Identify which cell holds the provided text, then report its (x, y) central coordinate. 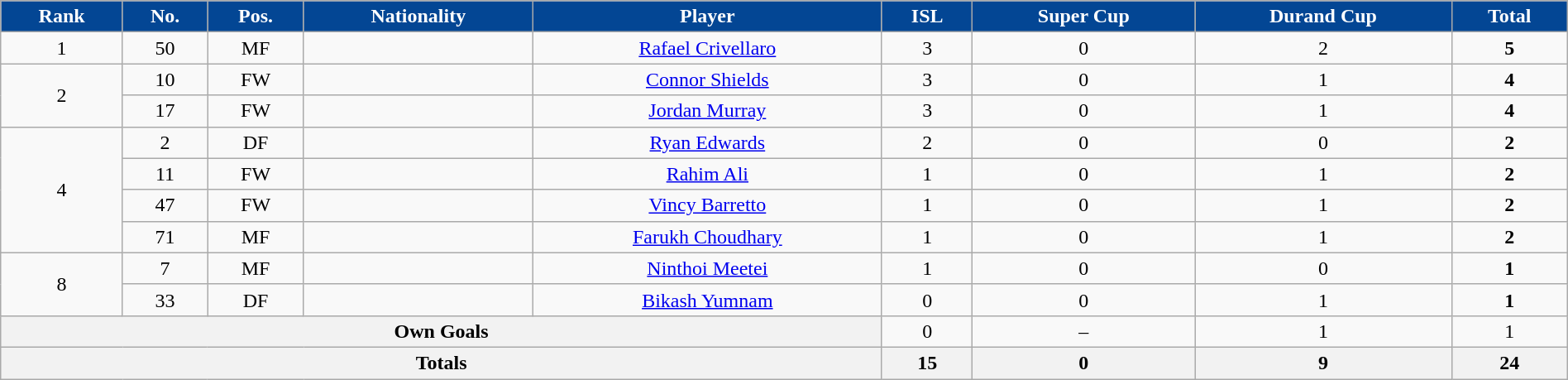
Player (707, 17)
11 (165, 174)
Super Cup (1083, 17)
10 (165, 79)
Pos. (256, 17)
17 (165, 111)
8 (62, 284)
Ninthoi Meetei (707, 268)
Rank (62, 17)
47 (165, 205)
ISL (927, 17)
33 (165, 300)
Bikash Yumnam (707, 300)
Ryan Edwards (707, 142)
Own Goals (442, 331)
15 (927, 363)
Nationality (418, 17)
Rafael Crivellaro (707, 48)
– (1083, 331)
Jordan Murray (707, 111)
50 (165, 48)
Totals (442, 363)
Vincy Barretto (707, 205)
7 (165, 268)
Rahim Ali (707, 174)
24 (1509, 363)
5 (1509, 48)
9 (1323, 363)
Total (1509, 17)
Farukh Choudhary (707, 237)
No. (165, 17)
Durand Cup (1323, 17)
71 (165, 237)
Connor Shields (707, 79)
